Pinpoint the cell where the given text exists, returning its (X, Y) midpoint coordinate. 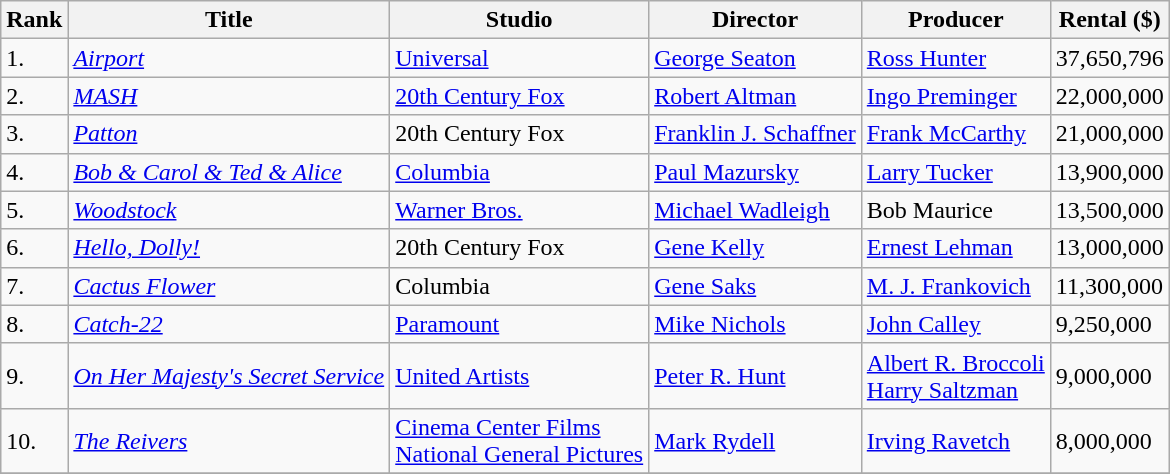
Cinema Center FilmsNational General Pictures (520, 440)
George Seaton (756, 58)
Mike Nichols (756, 324)
Producer (956, 20)
Gene Saks (756, 286)
Larry Tucker (956, 172)
Paramount (520, 324)
13,000,000 (1110, 248)
Airport (229, 58)
Peter R. Hunt (756, 376)
8. (34, 324)
Rank (34, 20)
Ross Hunter (956, 58)
5. (34, 210)
The Reivers (229, 440)
John Calley (956, 324)
Director (756, 20)
MASH (229, 96)
Warner Bros. (520, 210)
Bob Maurice (956, 210)
United Artists (520, 376)
1. (34, 58)
11,300,000 (1110, 286)
4. (34, 172)
Universal (520, 58)
Paul Mazursky (756, 172)
On Her Majesty's Secret Service (229, 376)
Irving Ravetch (956, 440)
Cactus Flower (229, 286)
Mark Rydell (756, 440)
Ingo Preminger (956, 96)
22,000,000 (1110, 96)
8,000,000 (1110, 440)
3. (34, 134)
M. J. Frankovich (956, 286)
Rental ($) (1110, 20)
Catch-22 (229, 324)
Bob & Carol & Ted & Alice (229, 172)
Woodstock (229, 210)
7. (34, 286)
Franklin J. Schaffner (756, 134)
Frank McCarthy (956, 134)
Gene Kelly (756, 248)
21,000,000 (1110, 134)
Patton (229, 134)
13,500,000 (1110, 210)
9,000,000 (1110, 376)
Ernest Lehman (956, 248)
Michael Wadleigh (756, 210)
Robert Altman (756, 96)
Studio (520, 20)
Hello, Dolly! (229, 248)
2. (34, 96)
10. (34, 440)
9. (34, 376)
13,900,000 (1110, 172)
Albert R. BroccoliHarry Saltzman (956, 376)
Title (229, 20)
37,650,796 (1110, 58)
9,250,000 (1110, 324)
6. (34, 248)
